From the cell containing the given text, extract its center point as (x, y) coordinate. 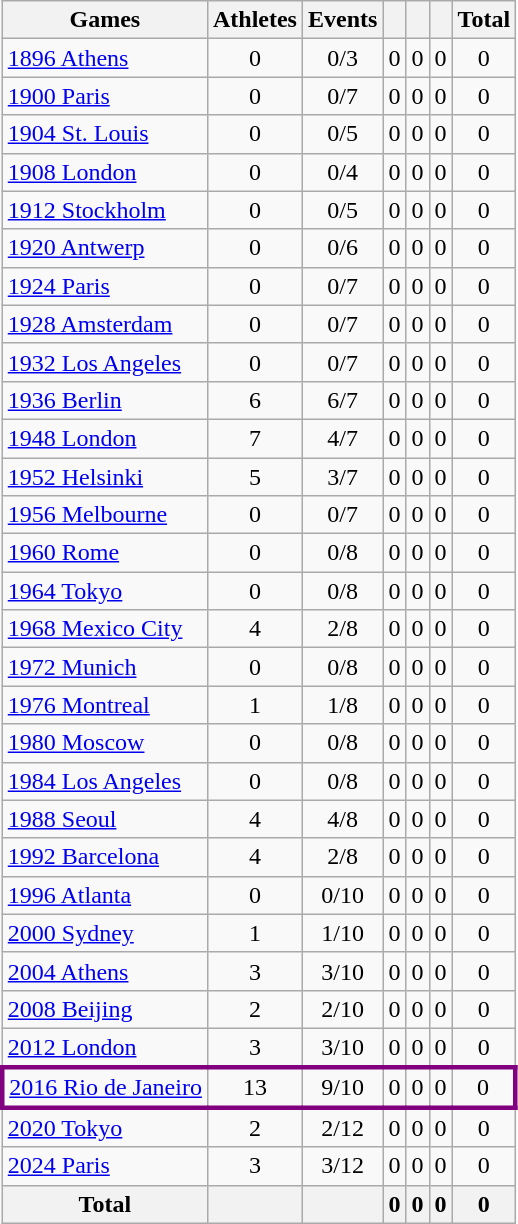
1988 Seoul (104, 819)
1908 London (104, 172)
1912 Stockholm (104, 210)
4/7 (342, 438)
2/10 (342, 1009)
1960 Rome (104, 553)
1968 Mexico City (104, 629)
1984 Los Angeles (104, 781)
1972 Munich (104, 667)
1/8 (342, 705)
1964 Tokyo (104, 591)
5 (254, 477)
1928 Amsterdam (104, 324)
13 (254, 1086)
1980 Moscow (104, 743)
0/6 (342, 248)
1920 Antwerp (104, 248)
3/12 (342, 1166)
1932 Los Angeles (104, 362)
Events (342, 20)
7 (254, 438)
2008 Beijing (104, 1009)
0/3 (342, 58)
1996 Atlanta (104, 895)
1936 Berlin (104, 400)
1952 Helsinki (104, 477)
1948 London (104, 438)
1896 Athens (104, 58)
1904 St. Louis (104, 134)
2012 London (104, 1047)
2020 Tokyo (104, 1128)
1976 Montreal (104, 705)
9/10 (342, 1086)
4/8 (342, 819)
6 (254, 400)
Athletes (254, 20)
1/10 (342, 933)
2004 Athens (104, 971)
0/4 (342, 172)
2000 Sydney (104, 933)
Games (104, 20)
3/7 (342, 477)
1924 Paris (104, 286)
2/12 (342, 1128)
2016 Rio de Janeiro (104, 1086)
2024 Paris (104, 1166)
0/10 (342, 895)
1900 Paris (104, 96)
1956 Melbourne (104, 515)
1992 Barcelona (104, 857)
6/7 (342, 400)
